From the cell containing the given text, extract its center point as (X, Y) coordinate. 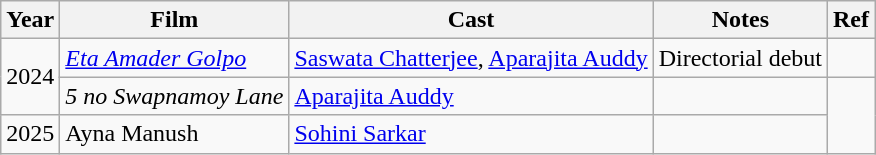
2024 (30, 77)
Film (174, 20)
Year (30, 20)
Aparajita Auddy (471, 96)
Notes (740, 20)
2025 (30, 134)
Directorial debut (740, 58)
Sohini Sarkar (471, 134)
Eta Amader Golpo (174, 58)
5 no Swapnamoy Lane (174, 96)
Cast (471, 20)
Ref (852, 20)
Saswata Chatterjee, Aparajita Auddy (471, 58)
Ayna Manush (174, 134)
